Search for the cell housing the specified text and yield its [x, y] center coordinate. 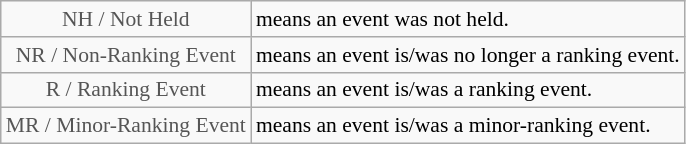
means an event was not held. [468, 19]
means an event is/was a ranking event. [468, 90]
R / Ranking Event [126, 90]
NR / Non-Ranking Event [126, 55]
means an event is/was a minor-ranking event. [468, 126]
NH / Not Held [126, 19]
means an event is/was no longer a ranking event. [468, 55]
MR / Minor-Ranking Event [126, 126]
